From the cell containing the given text, extract its center point as (X, Y) coordinate. 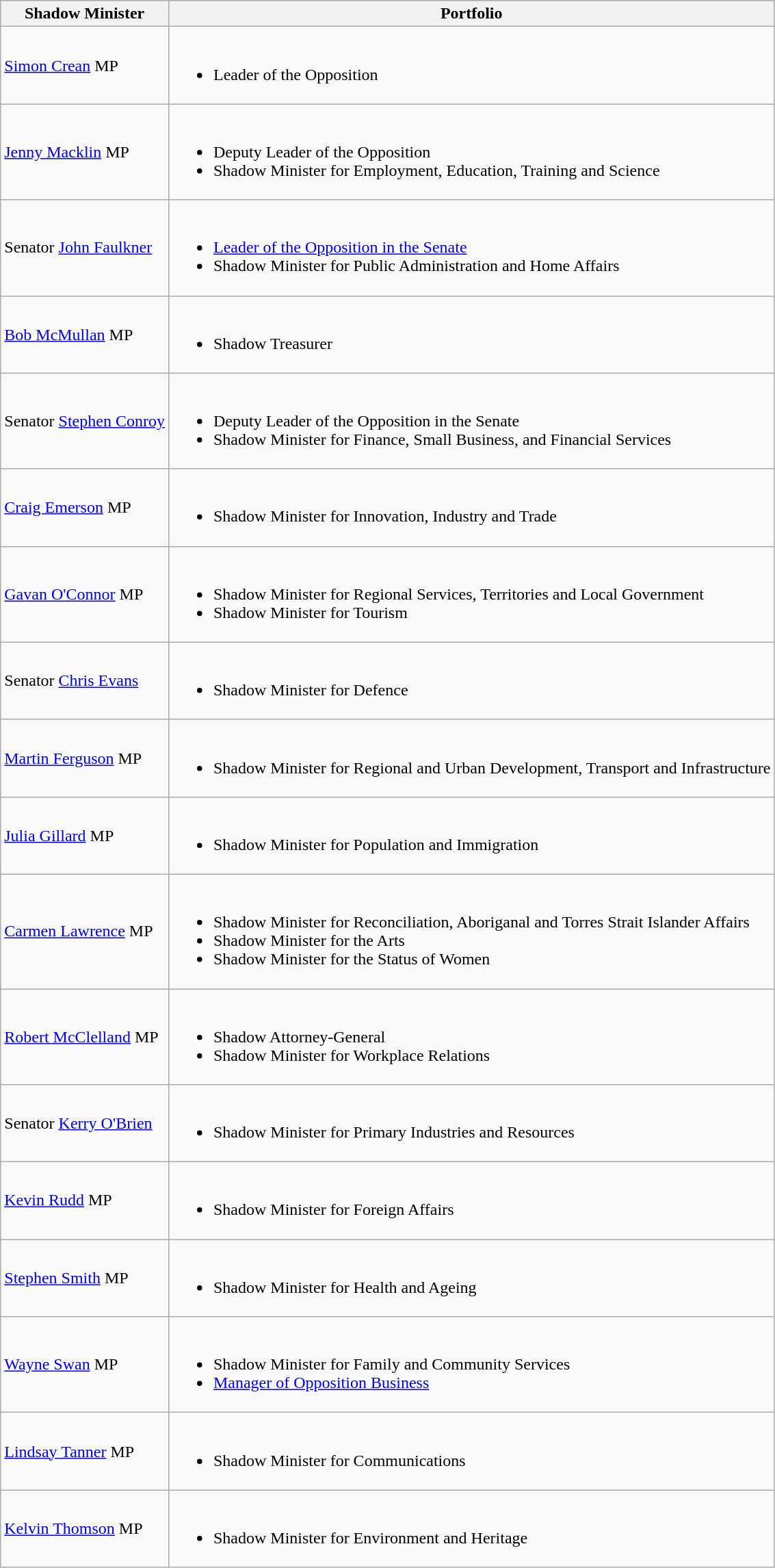
Kelvin Thomson MP (85, 1529)
Leader of the Opposition (471, 66)
Shadow Minister for Communications (471, 1451)
Shadow Minister for Family and Community ServicesManager of Opposition Business (471, 1365)
Shadow Attorney-GeneralShadow Minister for Workplace Relations (471, 1036)
Shadow Minister for Population and Immigration (471, 835)
Shadow Minister for Foreign Affairs (471, 1200)
Deputy Leader of the OppositionShadow Minister for Employment, Education, Training and Science (471, 152)
Shadow Minister for Health and Ageing (471, 1278)
Shadow Minister for Primary Industries and Resources (471, 1124)
Carmen Lawrence MP (85, 931)
Senator Stephen Conroy (85, 421)
Shadow Minister for Reconciliation, Aboriganal and Torres Strait Islander AffairsShadow Minister for the ArtsShadow Minister for the Status of Women (471, 931)
Shadow Minister for Environment and Heritage (471, 1529)
Shadow Minister for Defence (471, 680)
Shadow Minister (85, 14)
Lindsay Tanner MP (85, 1451)
Shadow Treasurer (471, 334)
Shadow Minister for Innovation, Industry and Trade (471, 508)
Senator Kerry O'Brien (85, 1124)
Stephen Smith MP (85, 1278)
Wayne Swan MP (85, 1365)
Robert McClelland MP (85, 1036)
Senator Chris Evans (85, 680)
Martin Ferguson MP (85, 758)
Bob McMullan MP (85, 334)
Simon Crean MP (85, 66)
Leader of the Opposition in the SenateShadow Minister for Public Administration and Home Affairs (471, 248)
Shadow Minister for Regional and Urban Development, Transport and Infrastructure (471, 758)
Portfolio (471, 14)
Deputy Leader of the Opposition in the SenateShadow Minister for Finance, Small Business, and Financial Services (471, 421)
Shadow Minister for Regional Services, Territories and Local GovernmentShadow Minister for Tourism (471, 594)
Craig Emerson MP (85, 508)
Julia Gillard MP (85, 835)
Kevin Rudd MP (85, 1200)
Jenny Macklin MP (85, 152)
Gavan O'Connor MP (85, 594)
Senator John Faulkner (85, 248)
